Return the [x, y] coordinate for the center point of the cell that contains the specified text.  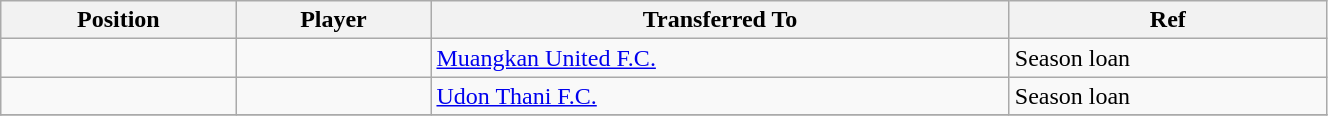
Transferred To [720, 20]
Udon Thani F.C. [720, 96]
Ref [1168, 20]
Position [118, 20]
Muangkan United F.C. [720, 58]
Player [334, 20]
